Pinpoint the cell where the given text exists, returning its [X, Y] midpoint coordinate. 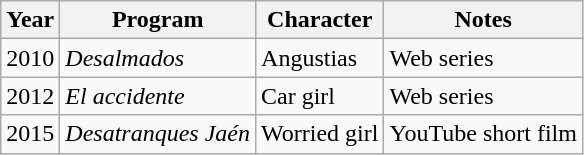
Desatranques Jaén [158, 134]
Notes [483, 20]
2012 [30, 96]
Program [158, 20]
El accidente [158, 96]
Character [320, 20]
Year [30, 20]
Car girl [320, 96]
Angustias [320, 58]
Desalmados [158, 58]
2010 [30, 58]
YouTube short film [483, 134]
Worried girl [320, 134]
2015 [30, 134]
